Return the [X, Y] coordinate for the center point of the cell that contains the specified text.  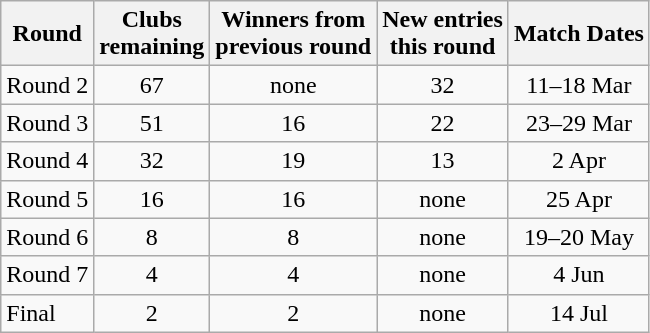
51 [152, 123]
New entriesthis round [443, 34]
13 [443, 161]
2 Apr [578, 161]
23–29 Mar [578, 123]
Round 5 [48, 199]
Round 7 [48, 275]
4 Jun [578, 275]
22 [443, 123]
Clubsremaining [152, 34]
Final [48, 313]
67 [152, 85]
Round [48, 34]
Round 4 [48, 161]
Match Dates [578, 34]
25 Apr [578, 199]
Round 3 [48, 123]
19–20 May [578, 237]
Round 2 [48, 85]
14 Jul [578, 313]
19 [294, 161]
Round 6 [48, 237]
Winners fromprevious round [294, 34]
11–18 Mar [578, 85]
